Scan for the cell matching the given text and deliver its [x, y] coordinate at center. 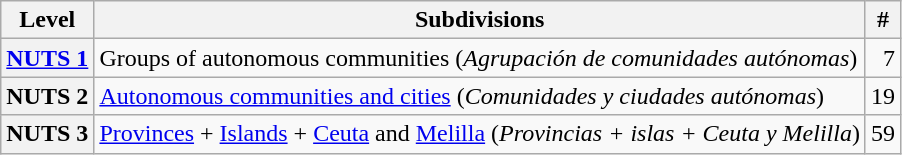
7 [882, 58]
NUTS 1 [48, 58]
59 [882, 134]
Provinces + Islands + Ceuta and Melilla (Provincias + islas + Ceuta y Melilla) [480, 134]
Level [48, 20]
Subdivisions [480, 20]
Autonomous communities and cities (Comunidades y ciudades autónomas) [480, 96]
# [882, 20]
NUTS 3 [48, 134]
Groups of autonomous communities (Agrupación de comunidades autónomas) [480, 58]
NUTS 2 [48, 96]
19 [882, 96]
